Provide the [X, Y] coordinate of the cell's center where the given text is located.  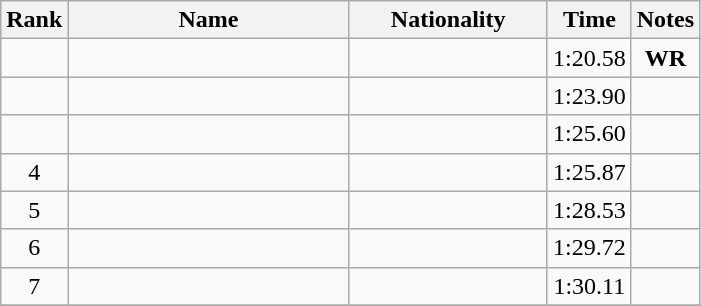
5 [34, 210]
6 [34, 248]
Time [589, 20]
1:25.60 [589, 134]
1:23.90 [589, 96]
Notes [665, 20]
1:20.58 [589, 58]
Name [208, 20]
Rank [34, 20]
1:28.53 [589, 210]
Nationality [448, 20]
1:29.72 [589, 248]
4 [34, 172]
1:30.11 [589, 286]
1:25.87 [589, 172]
WR [665, 58]
7 [34, 286]
